Capture the cell that displays the provided text and extract its (X, Y) central coordinate. 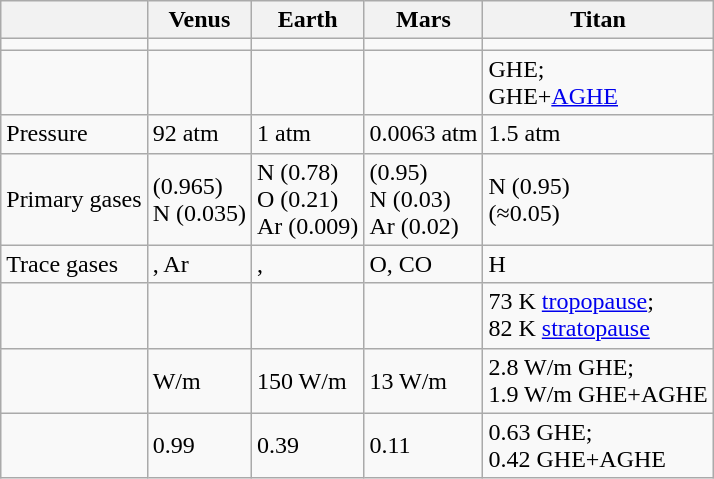
Trace gases (74, 264)
1 atm (308, 134)
0.99 (199, 446)
Primary gases (74, 199)
150 W/m (308, 380)
GHE; GHE+AGHE (598, 82)
0.0063 atm (424, 134)
Venus (199, 20)
(0.965) N (0.035) (199, 199)
N (0.78) O (0.21)Ar (0.009) (308, 199)
Earth (308, 20)
, (308, 264)
92 atm (199, 134)
Titan (598, 20)
H (598, 264)
, Ar (199, 264)
O, CO (424, 264)
13 W/m (424, 380)
1.5 atm (598, 134)
0.39 (308, 446)
0.11 (424, 446)
N (0.95) (≈0.05) (598, 199)
(0.95)N (0.03)Ar (0.02) (424, 199)
2.8 W/m GHE; 1.9 W/m GHE+AGHE (598, 380)
0.63 GHE; 0.42 GHE+AGHE (598, 446)
Pressure (74, 134)
73 K tropopause; 82 K stratopause (598, 316)
W/m (199, 380)
Mars (424, 20)
